Capture the cell that displays the provided text and extract its (x, y) central coordinate. 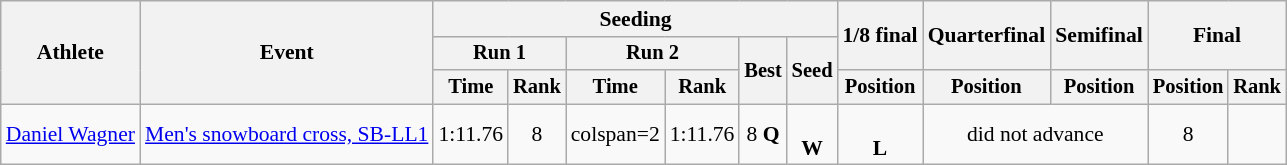
Seed (812, 70)
Seeding (635, 19)
Event (286, 52)
Run 2 (653, 54)
Men's snowboard cross, SB-LL1 (286, 134)
8 Q (762, 134)
Run 1 (499, 54)
Quarterfinal (987, 36)
L (880, 134)
Final (1217, 36)
Athlete (70, 52)
Semifinal (1099, 36)
Best (762, 70)
W (812, 134)
Daniel Wagner (70, 134)
colspan=2 (616, 134)
did not advance (1036, 134)
1/8 final (880, 36)
